Search for the cell housing the specified text and yield its (X, Y) center coordinate. 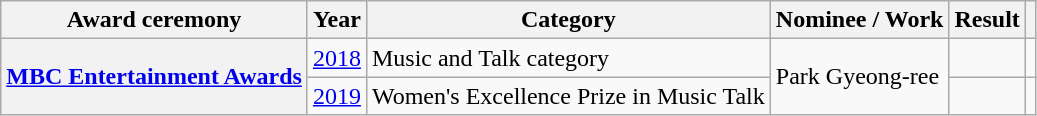
Park Gyeong-ree (860, 77)
Result (987, 20)
Nominee / Work (860, 20)
2019 (336, 96)
2018 (336, 58)
Music and Talk category (568, 58)
MBC Entertainment Awards (154, 77)
Award ceremony (154, 20)
Year (336, 20)
Category (568, 20)
Women's Excellence Prize in Music Talk (568, 96)
